Locate the cell with the specified text and output its (x, y) center coordinate. 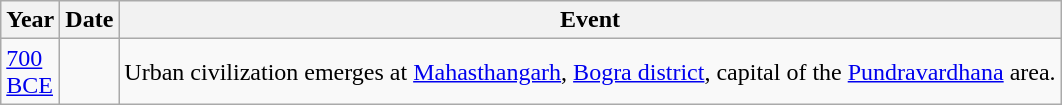
700BCE (30, 72)
Event (590, 20)
Year (30, 20)
Date (90, 20)
Urban civilization emerges at Mahasthangarh, Bogra district, capital of the Pundravardhana area. (590, 72)
